Extract the (x, y) coordinate from the center of the cell holding the provided text.  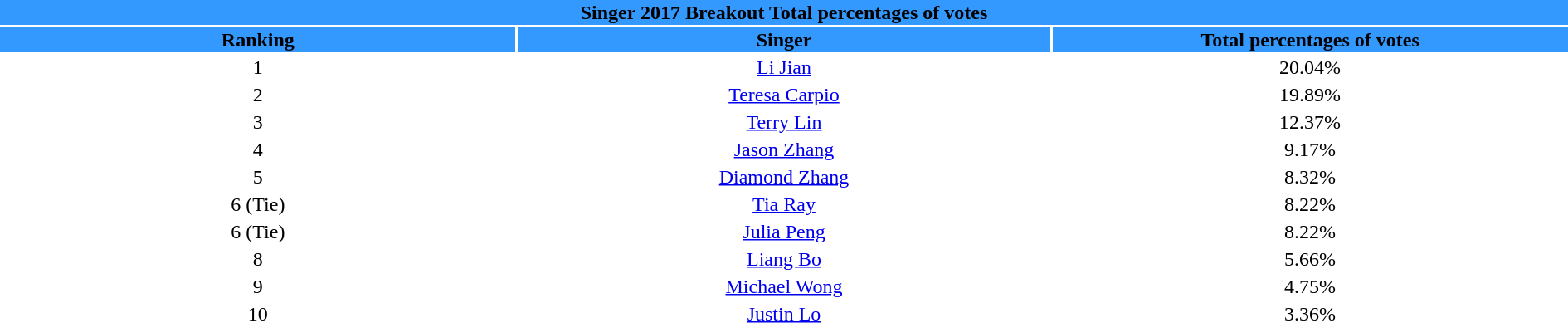
12.37% (1310, 122)
Ranking (258, 40)
Singer (785, 40)
Teresa Carpio (785, 95)
9 (258, 286)
Terry Lin (785, 122)
Julia Peng (785, 232)
2 (258, 95)
4.75% (1310, 286)
1 (258, 67)
Singer 2017 Breakout Total percentages of votes (784, 12)
Total percentages of votes (1310, 40)
Tia Ray (785, 204)
8 (258, 259)
Liang Bo (785, 259)
5 (258, 177)
19.89% (1310, 95)
4 (258, 149)
9.17% (1310, 149)
Michael Wong (785, 286)
Diamond Zhang (785, 177)
Li Jian (785, 67)
8.32% (1310, 177)
3 (258, 122)
5.66% (1310, 259)
Jason Zhang (785, 149)
20.04% (1310, 67)
